Search for the cell housing the specified text and yield its (X, Y) center coordinate. 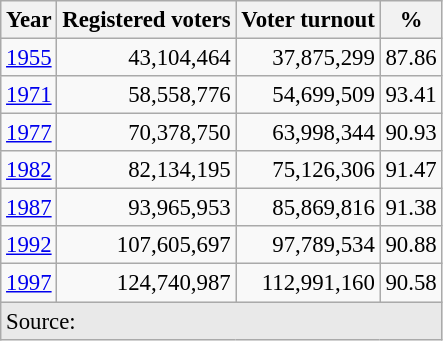
1955 (29, 58)
Voter turnout (308, 20)
1997 (29, 283)
Source: (222, 321)
91.47 (411, 170)
90.88 (411, 245)
112,991,160 (308, 283)
85,869,816 (308, 208)
63,998,344 (308, 133)
93.41 (411, 95)
70,378,750 (146, 133)
124,740,987 (146, 283)
% (411, 20)
82,134,195 (146, 170)
93,965,953 (146, 208)
Year (29, 20)
87.86 (411, 58)
1982 (29, 170)
58,558,776 (146, 95)
90.93 (411, 133)
1987 (29, 208)
91.38 (411, 208)
Registered voters (146, 20)
1992 (29, 245)
54,699,509 (308, 95)
97,789,534 (308, 245)
37,875,299 (308, 58)
107,605,697 (146, 245)
1977 (29, 133)
1971 (29, 95)
90.58 (411, 283)
75,126,306 (308, 170)
43,104,464 (146, 58)
